Locate the cell with the specified text and output its (x, y) center coordinate. 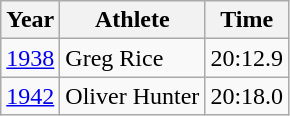
1942 (30, 96)
Oliver Hunter (132, 96)
Year (30, 20)
20:12.9 (247, 58)
1938 (30, 58)
Greg Rice (132, 58)
Time (247, 20)
Athlete (132, 20)
20:18.0 (247, 96)
